From the cell containing the given text, extract its center point as (x, y) coordinate. 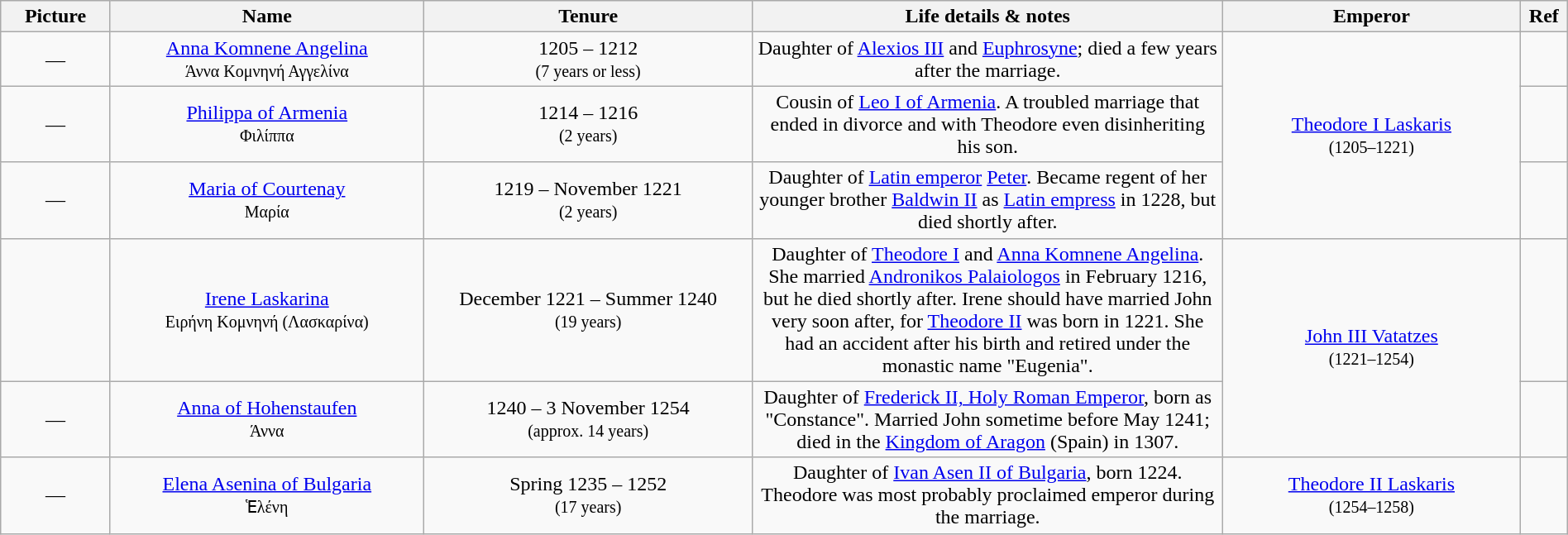
Daughter of Alexios III and Euphrosyne; died a few years after the marriage. (987, 60)
Irene LaskarinaΕιρήνη Κομνηνή (Λασκαρίνα) (266, 309)
Emperor (1371, 17)
Name (266, 17)
Cousin of Leo I of Armenia. A troubled marriage that ended in divorce and with Theodore even disinheriting his son. (987, 124)
Philippa of ArmeniaΦιλίππα (266, 124)
John III Vatatzes(1221–1254) (1371, 347)
Elena Asenina of BulgariaἙλένη (266, 495)
Daughter of Latin emperor Peter. Became regent of her younger brother Baldwin II as Latin empress in 1228, but died shortly after. (987, 200)
Anna Komnene AngelinaΆννα Κομνηνή Αγγελίνα (266, 60)
Ref (1543, 17)
Picture (56, 17)
1214 – 1216(2 years) (588, 124)
Life details & notes (987, 17)
Maria of CourtenayΜαρία (266, 200)
1240 – 3 November 1254(approx. 14 years) (588, 419)
December 1221 – Summer 1240(19 years) (588, 309)
Spring 1235 – 1252(17 years) (588, 495)
Tenure (588, 17)
1219 – November 1221(2 years) (588, 200)
1205 – 1212(7 years or less) (588, 60)
Theodore II Laskaris(1254–1258) (1371, 495)
Theodore I Laskaris(1205–1221) (1371, 136)
Daughter of Ivan Asen II of Bulgaria, born 1224. Theodore was most probably proclaimed emperor during the marriage. (987, 495)
Anna of HohenstaufenΆννα (266, 419)
